Return the [x, y] coordinate for the center point of the cell that contains the specified text.  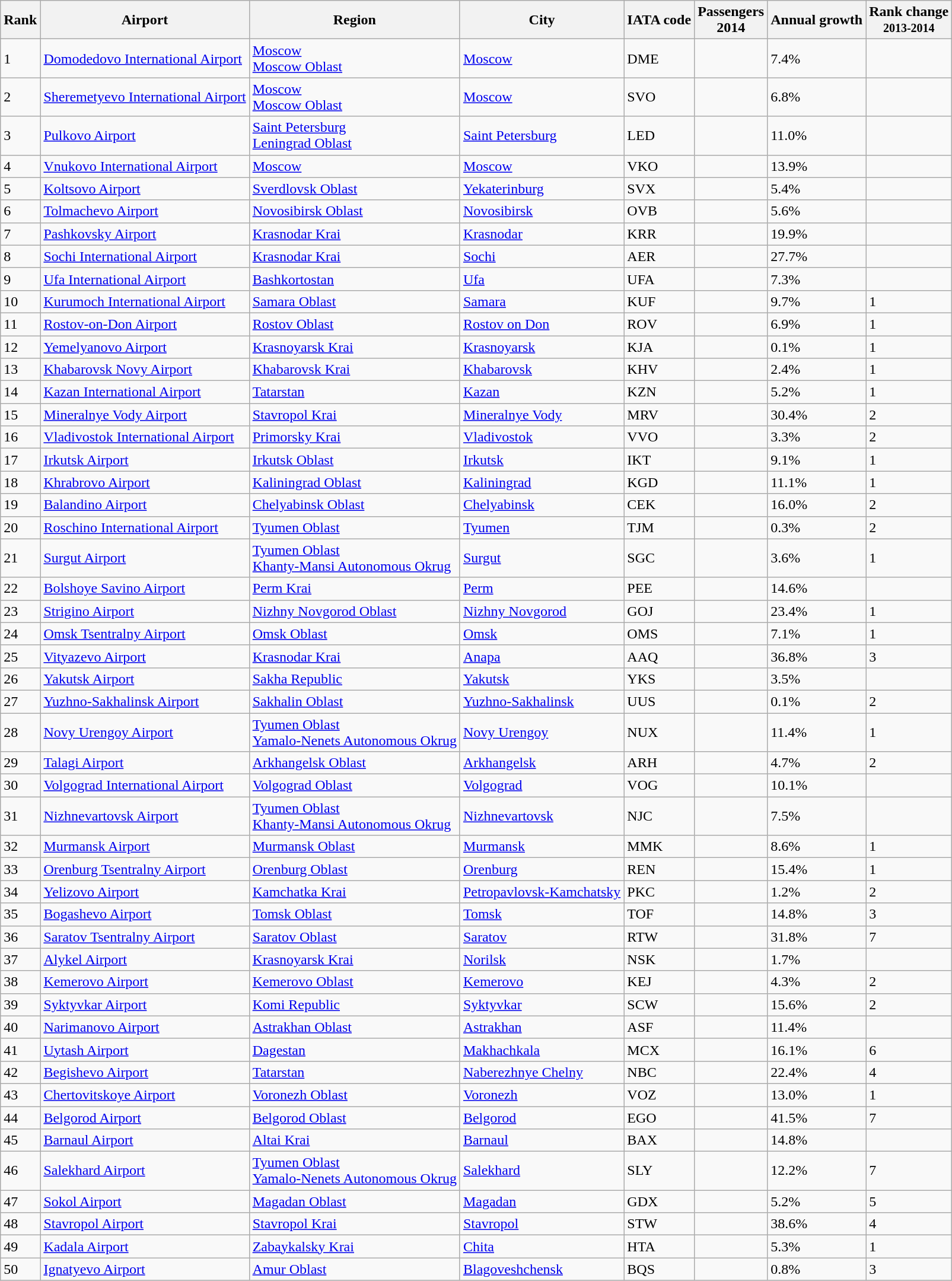
Novy Urengoy [542, 732]
Kadala Airport [145, 1247]
Arkhangelsk [542, 763]
16.1% [817, 1050]
44 [20, 1117]
Orenburg Tsentralny Airport [145, 869]
Murmansk Oblast [355, 847]
31 [20, 816]
Kaliningrad Oblast [355, 482]
Stavropol [542, 1224]
VKO [660, 166]
RTW [660, 937]
Bolshoye Savino Airport [145, 589]
Alykel Airport [145, 959]
28 [20, 732]
LED [660, 135]
3.6% [817, 558]
11.1% [817, 482]
Rostov on Don [542, 324]
8 [20, 256]
Chertovitskoye Airport [145, 1095]
Tomsk Oblast [355, 914]
Tyumen [542, 527]
Passengers2014 [731, 20]
Khabarovsk [542, 370]
23.4% [817, 611]
Petropavlovsk-Kamchatsky [542, 892]
PKC [660, 892]
Ufa International Airport [145, 279]
31.8% [817, 937]
38.6% [817, 1224]
Belgorod Oblast [355, 1117]
13.0% [817, 1095]
25 [20, 656]
Saint PetersburgLeningrad Oblast [355, 135]
9.1% [817, 460]
KRR [660, 234]
Mineralnye Vody [542, 415]
29 [20, 763]
Khabarovsk Novy Airport [145, 370]
Ufa [542, 279]
Vladivostok International Airport [145, 437]
Sheremetyevo International Airport [145, 97]
30.4% [817, 415]
Murmansk [542, 847]
46 [20, 1171]
VVO [660, 437]
Amur Oblast [355, 1269]
7.5% [817, 816]
Domodedovo International Airport [145, 58]
Krasnoyarsk [542, 347]
15.4% [817, 869]
17 [20, 460]
Sochi International Airport [145, 256]
Khrabrovo Airport [145, 482]
1.7% [817, 959]
VOZ [660, 1095]
Volgograd Oblast [355, 786]
26 [20, 679]
ROV [660, 324]
Balandino Airport [145, 505]
Pulkovo Airport [145, 135]
Dagestan [355, 1050]
Region [355, 20]
14.6% [817, 589]
Novy Urengoy Airport [145, 732]
TOF [660, 914]
Khabarovsk Krai [355, 370]
Irkutsk Oblast [355, 460]
14 [20, 392]
SGC [660, 558]
Chelyabinsk [542, 505]
Kemerovo Oblast [355, 982]
KHV [660, 370]
Annual growth [817, 20]
47 [20, 1201]
OVB [660, 211]
Syktyvkar Airport [145, 1005]
KJA [660, 347]
Magadan Oblast [355, 1201]
Yekaterinburg [542, 189]
IATA code [660, 20]
Bogashevo Airport [145, 914]
22.4% [817, 1072]
Kurumoch International Airport [145, 301]
Nizhnevartovsk Airport [145, 816]
48 [20, 1224]
Saratov Oblast [355, 937]
27.7% [817, 256]
Rank change2013-2014 [909, 20]
YKS [660, 679]
Chita [542, 1247]
ASF [660, 1027]
Yuzhno-Sakhalinsk [542, 701]
Zabaykalsky Krai [355, 1247]
Makhachkala [542, 1050]
City [542, 20]
36.8% [817, 656]
Salekhard [542, 1171]
MRV [660, 415]
Sakhalin Oblast [355, 701]
Orenburg Oblast [355, 869]
6.9% [817, 324]
16.0% [817, 505]
SVO [660, 97]
Salekhard Airport [145, 1171]
Irkutsk [542, 460]
Kaliningrad [542, 482]
Sakha Republic [355, 679]
Voronezh [542, 1095]
Nizhny Novgorod Oblast [355, 611]
UFA [660, 279]
3.5% [817, 679]
Krasnodar [542, 234]
SCW [660, 1005]
Begishevo Airport [145, 1072]
Talagi Airport [145, 763]
Kamchatka Krai [355, 892]
5.4% [817, 189]
Nizhny Novgorod [542, 611]
Roschino International Airport [145, 527]
Vnukovo International Airport [145, 166]
Murmansk Airport [145, 847]
Yakutsk Airport [145, 679]
Kemerovo [542, 982]
12.2% [817, 1171]
Vityazevo Airport [145, 656]
KZN [660, 392]
PEE [660, 589]
4.7% [817, 763]
Pashkovsky Airport [145, 234]
GDX [660, 1201]
0.8% [817, 1269]
Omsk Tsentralny Airport [145, 634]
Uytash Airport [145, 1050]
1.2% [817, 892]
9 [20, 279]
Saint Petersburg [542, 135]
41 [20, 1050]
NUX [660, 732]
Yakutsk [542, 679]
50 [20, 1269]
16 [20, 437]
Koltsovo Airport [145, 189]
Rank [20, 20]
HTA [660, 1247]
21 [20, 558]
13 [20, 370]
Orenburg [542, 869]
Vladivostok [542, 437]
33 [20, 869]
Surgut [542, 558]
GOJ [660, 611]
11 [20, 324]
Sokol Airport [145, 1201]
Belgorod [542, 1117]
BAX [660, 1140]
IKT [660, 460]
36 [20, 937]
BQS [660, 1269]
STW [660, 1224]
Ignatyevo Airport [145, 1269]
Novosibirsk Oblast [355, 211]
Nizhnevartovsk [542, 816]
Samara Oblast [355, 301]
11.0% [817, 135]
VOG [660, 786]
Novosibirsk [542, 211]
REN [660, 869]
3.3% [817, 437]
41.5% [817, 1117]
6.8% [817, 97]
7.1% [817, 634]
15 [20, 415]
CEK [660, 505]
EGO [660, 1117]
0.3% [817, 527]
Irkutsk Airport [145, 460]
38 [20, 982]
34 [20, 892]
Kemerovo Airport [145, 982]
30 [20, 786]
Mineralnye Vody Airport [145, 415]
Belgorod Airport [145, 1117]
8.6% [817, 847]
19.9% [817, 234]
Tyumen Oblast [355, 527]
Strigino Airport [145, 611]
Tolmachevo Airport [145, 211]
Syktyvkar [542, 1005]
NBC [660, 1072]
Yemelyanovo Airport [145, 347]
32 [20, 847]
42 [20, 1072]
Chelyabinsk Oblast [355, 505]
13.9% [817, 166]
Arkhangelsk Oblast [355, 763]
Yelizovo Airport [145, 892]
Astrakhan [542, 1027]
43 [20, 1095]
Bashkortostan [355, 279]
TJM [660, 527]
Saratov [542, 937]
27 [20, 701]
SVX [660, 189]
19 [20, 505]
Blagoveshchensk [542, 1269]
10.1% [817, 786]
SLY [660, 1171]
Perm [542, 589]
35 [20, 914]
Volgograd [542, 786]
Komi Republic [355, 1005]
ARH [660, 763]
Omsk [542, 634]
4.3% [817, 982]
NJC [660, 816]
9.7% [817, 301]
NSK [660, 959]
Naberezhnye Chelny [542, 1072]
Narimanovo Airport [145, 1027]
AER [660, 256]
Rostov Oblast [355, 324]
Barnaul Airport [145, 1140]
KUF [660, 301]
Norilsk [542, 959]
15.6% [817, 1005]
5.3% [817, 1247]
Volgograd International Airport [145, 786]
OMS [660, 634]
24 [20, 634]
7.3% [817, 279]
AAQ [660, 656]
10 [20, 301]
Airport [145, 20]
Sochi [542, 256]
20 [20, 527]
39 [20, 1005]
37 [20, 959]
Primorsky Krai [355, 437]
23 [20, 611]
Anapa [542, 656]
12 [20, 347]
Samara [542, 301]
Perm Krai [355, 589]
Tomsk [542, 914]
DME [660, 58]
7.4% [817, 58]
Rostov-on-Don Airport [145, 324]
Voronezh Oblast [355, 1095]
Omsk Oblast [355, 634]
Kazan [542, 392]
40 [20, 1027]
Kazan International Airport [145, 392]
5.6% [817, 211]
Barnaul [542, 1140]
Magadan [542, 1201]
49 [20, 1247]
KGD [660, 482]
22 [20, 589]
Saratov Tsentralny Airport [145, 937]
Altai Krai [355, 1140]
18 [20, 482]
UUS [660, 701]
2.4% [817, 370]
Yuzhno-Sakhalinsk Airport [145, 701]
MMK [660, 847]
45 [20, 1140]
MCX [660, 1050]
Surgut Airport [145, 558]
KEJ [660, 982]
Astrakhan Oblast [355, 1027]
Stavropol Airport [145, 1224]
Sverdlovsk Oblast [355, 189]
